From the cell containing the given text, extract its center point as (x, y) coordinate. 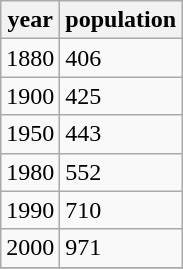
425 (121, 96)
1950 (30, 134)
443 (121, 134)
2000 (30, 248)
1900 (30, 96)
552 (121, 172)
971 (121, 248)
406 (121, 58)
1980 (30, 172)
710 (121, 210)
1990 (30, 210)
year (30, 20)
1880 (30, 58)
population (121, 20)
